Return the (X, Y) coordinate for the center point of the cell that contains the specified text.  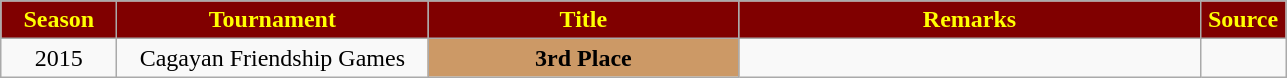
Remarks (970, 20)
Source (1243, 20)
Cagayan Friendship Games (272, 58)
2015 (59, 58)
3rd Place (584, 58)
Season (59, 20)
Tournament (272, 20)
Title (584, 20)
